Scan for the cell matching the given text and deliver its (x, y) coordinate at center. 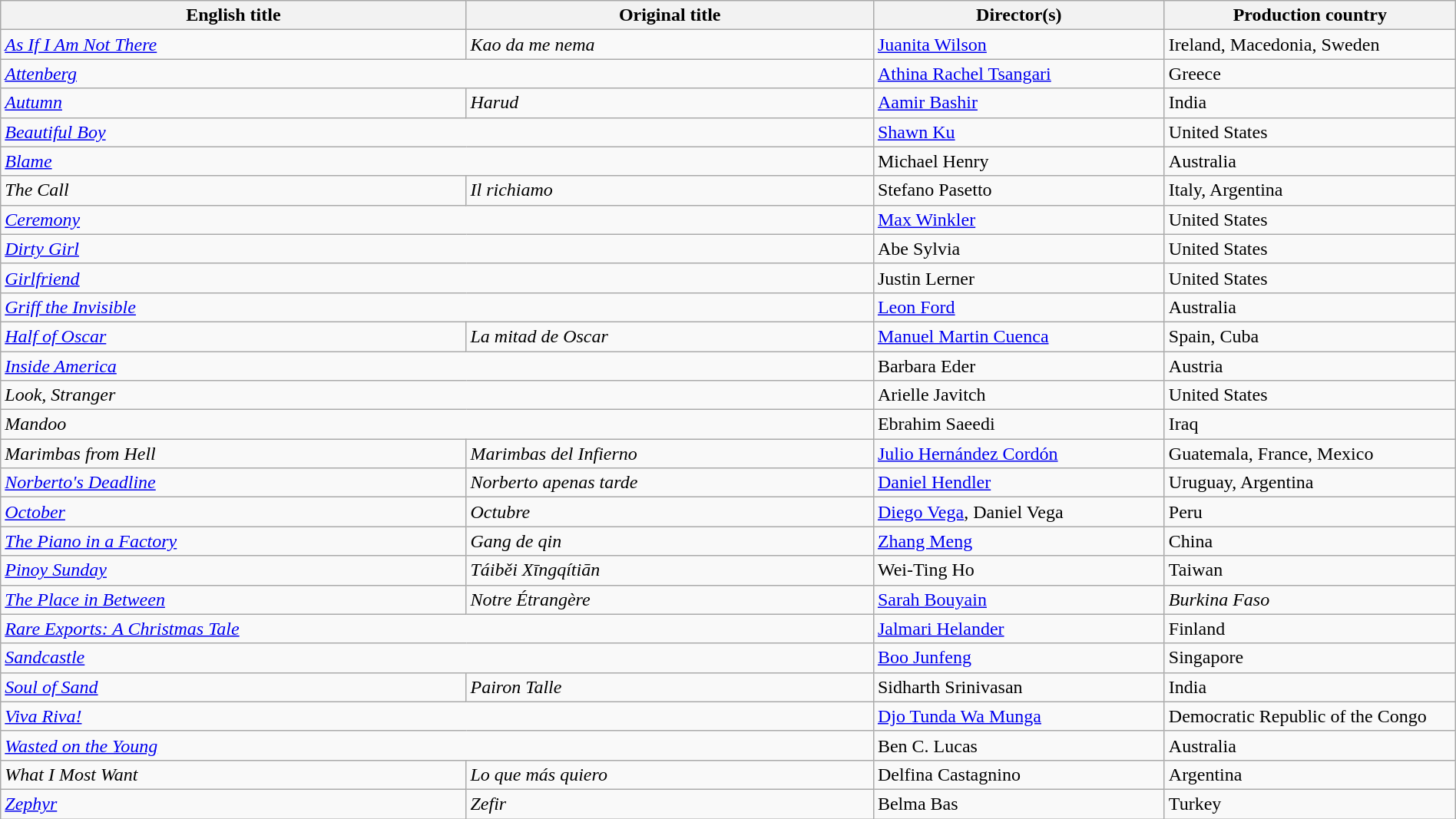
Pinoy Sunday (233, 570)
Mandoo (438, 424)
China (1310, 541)
Kao da me nema (670, 45)
Finland (1310, 629)
Táiběi Xīngqítiān (670, 570)
Athina Rachel Tsangari (1018, 74)
Viva Riva! (438, 716)
Argentina (1310, 774)
Zefir (670, 804)
Austria (1310, 366)
Taiwan (1310, 570)
Uruguay, Argentina (1310, 483)
Norberto's Deadline (233, 483)
Sarah Bouyain (1018, 599)
Manuel Martin Cuenca (1018, 336)
Girlfriend (438, 278)
The Call (233, 190)
Ireland, Macedonia, Sweden (1310, 45)
Wasted on the Young (438, 745)
Attenberg (438, 74)
Jalmari Helander (1018, 629)
Leon Ford (1018, 307)
Rare Exports: A Christmas Tale (438, 629)
Peru (1310, 512)
Turkey (1310, 804)
Lo que más quiero (670, 774)
Marimbas del Infierno (670, 454)
Burkina Faso (1310, 599)
Aamir Bashir (1018, 103)
English title (233, 15)
Greece (1310, 74)
Democratic Republic of the Congo (1310, 716)
Octubre (670, 512)
Director(s) (1018, 15)
Italy, Argentina (1310, 190)
Blame (438, 161)
Spain, Cuba (1310, 336)
The Piano in a Factory (233, 541)
Delfina Castagnino (1018, 774)
Boo Junfeng (1018, 658)
Half of Oscar (233, 336)
Norberto apenas tarde (670, 483)
Belma Bas (1018, 804)
Michael Henry (1018, 161)
Juanita Wilson (1018, 45)
Notre Étrangère (670, 599)
Dirty Girl (438, 249)
Inside America (438, 366)
Daniel Hendler (1018, 483)
Pairon Talle (670, 687)
Original title (670, 15)
Sandcastle (438, 658)
Abe Sylvia (1018, 249)
Zhang Meng (1018, 541)
Singapore (1310, 658)
Sidharth Srinivasan (1018, 687)
Production country (1310, 15)
Justin Lerner (1018, 278)
Il richiamo (670, 190)
Iraq (1310, 424)
Beautiful Boy (438, 132)
Zephyr (233, 804)
Harud (670, 103)
Max Winkler (1018, 220)
Barbara Eder (1018, 366)
Autumn (233, 103)
Ceremony (438, 220)
As If I Am Not There (233, 45)
La mitad de Oscar (670, 336)
October (233, 512)
Julio Hernández Cordón (1018, 454)
Ebrahim Saeedi (1018, 424)
What I Most Want (233, 774)
Griff the Invisible (438, 307)
Soul of Sand (233, 687)
Shawn Ku (1018, 132)
Arielle Javitch (1018, 395)
Ben C. Lucas (1018, 745)
Diego Vega, Daniel Vega (1018, 512)
Wei-Ting Ho (1018, 570)
Look, Stranger (438, 395)
Marimbas from Hell (233, 454)
Gang de qin (670, 541)
Guatemala, France, Mexico (1310, 454)
The Place in Between (233, 599)
Djo Tunda Wa Munga (1018, 716)
Stefano Pasetto (1018, 190)
